For the text-containing cell, return its midpoint in [X, Y] coordinate format. 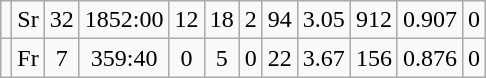
18 [222, 20]
912 [374, 20]
94 [280, 20]
32 [62, 20]
Fr [28, 58]
359:40 [124, 58]
3.05 [324, 20]
Sr [28, 20]
0.876 [430, 58]
22 [280, 58]
5 [222, 58]
7 [62, 58]
0.907 [430, 20]
1852:00 [124, 20]
156 [374, 58]
12 [186, 20]
3.67 [324, 58]
2 [250, 20]
